Locate the cell with the specified text and output its [X, Y] center coordinate. 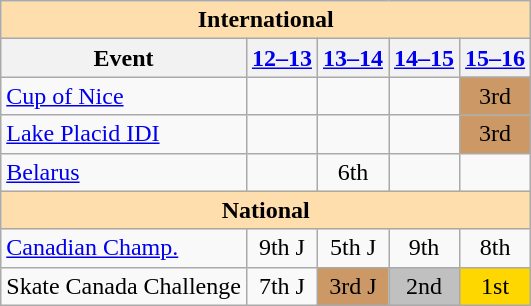
1st [496, 286]
International [266, 20]
13–14 [352, 58]
Cup of Nice [124, 96]
9th J [282, 248]
Event [124, 58]
7th J [282, 286]
National [266, 210]
8th [496, 248]
12–13 [282, 58]
5th J [352, 248]
15–16 [496, 58]
Canadian Champ. [124, 248]
3rd J [352, 286]
Lake Placid IDI [124, 134]
14–15 [424, 58]
9th [424, 248]
6th [352, 172]
Belarus [124, 172]
2nd [424, 286]
Skate Canada Challenge [124, 286]
